Identify which cell holds the provided text, then report its [x, y] central coordinate. 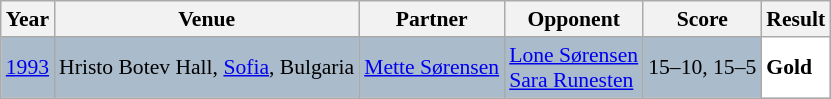
Mette Sørensen [432, 68]
Score [702, 19]
1993 [28, 68]
Opponent [574, 19]
Hristo Botev Hall, Sofia, Bulgaria [206, 68]
Lone Sørensen Sara Runesten [574, 68]
Partner [432, 19]
Year [28, 19]
Gold [796, 68]
15–10, 15–5 [702, 68]
Result [796, 19]
Venue [206, 19]
